Detect which cell encompasses the target text, then output its [X, Y] center coordinate. 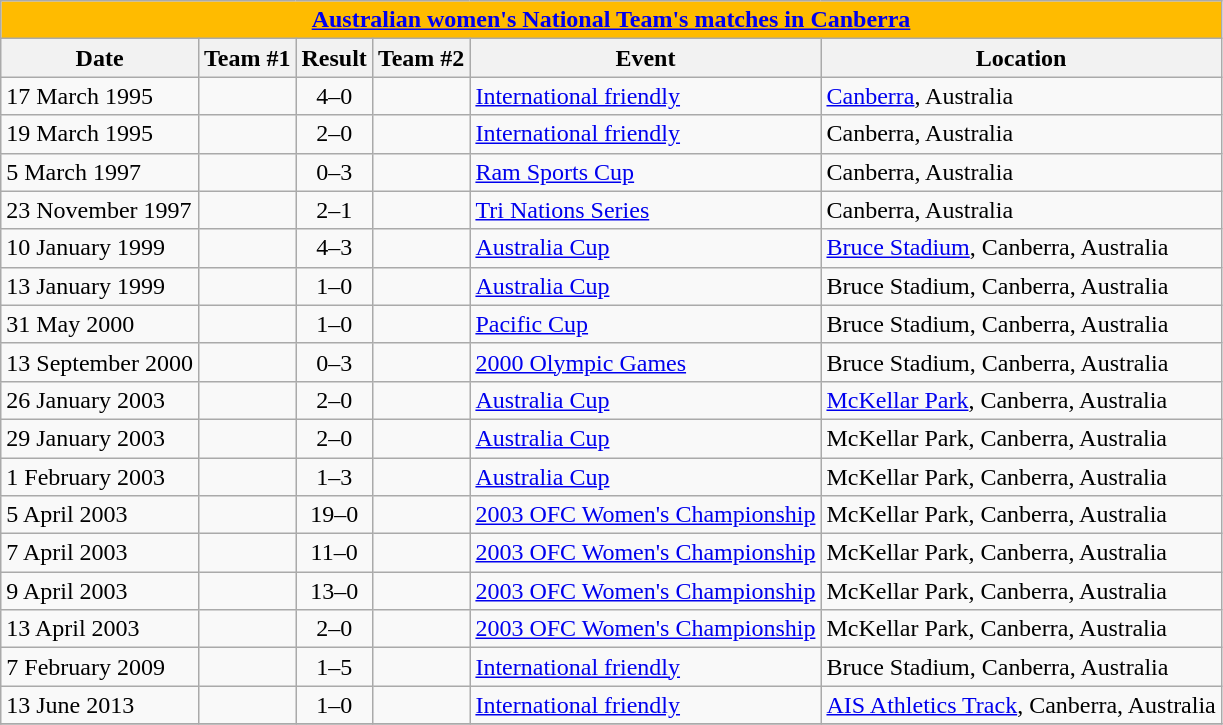
4–0 [334, 96]
Tri Nations Series [646, 210]
Pacific Cup [646, 324]
10 January 1999 [100, 248]
Australian women's National Team's matches in Canberra [612, 20]
23 November 1997 [100, 210]
2000 Olympic Games [646, 362]
13–0 [334, 591]
Ram Sports Cup [646, 172]
Date [100, 58]
13 April 2003 [100, 629]
4–3 [334, 248]
1–3 [334, 477]
19 March 1995 [100, 134]
Team #1 [247, 58]
5 April 2003 [100, 515]
Result [334, 58]
31 May 2000 [100, 324]
9 April 2003 [100, 591]
13 September 2000 [100, 362]
5 March 1997 [100, 172]
Location [1021, 58]
AIS Athletics Track, Canberra, Australia [1021, 705]
7 April 2003 [100, 553]
26 January 2003 [100, 400]
11–0 [334, 553]
13 January 1999 [100, 286]
Event [646, 58]
19–0 [334, 515]
1–5 [334, 667]
13 June 2013 [100, 705]
7 February 2009 [100, 667]
17 March 1995 [100, 96]
29 January 2003 [100, 438]
1 February 2003 [100, 477]
2–1 [334, 210]
Team #2 [421, 58]
